For the text-containing cell, return its midpoint in [x, y] coordinate format. 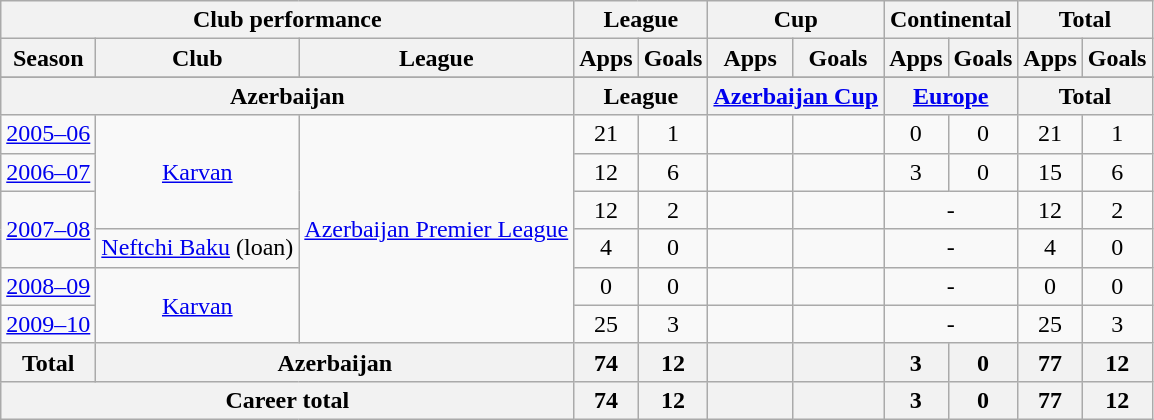
Career total [288, 400]
Season [48, 58]
Cup [796, 20]
Azerbaijan Cup [796, 96]
15 [1050, 172]
2006–07 [48, 172]
Club performance [288, 20]
2009–10 [48, 324]
2008–09 [48, 286]
Continental [951, 20]
2007–08 [48, 229]
Club [198, 58]
Neftchi Baku (loan) [198, 248]
2005–06 [48, 134]
Azerbaijan Premier League [436, 229]
Europe [951, 96]
